Determine the (X, Y) coordinate at the center of the cell enclosing the given text.  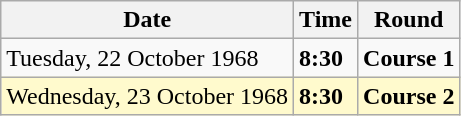
Date (148, 20)
Tuesday, 22 October 1968 (148, 58)
Round (409, 20)
Course 1 (409, 58)
Time (326, 20)
Course 2 (409, 96)
Wednesday, 23 October 1968 (148, 96)
